Locate the cell with the specified text and output its [X, Y] center coordinate. 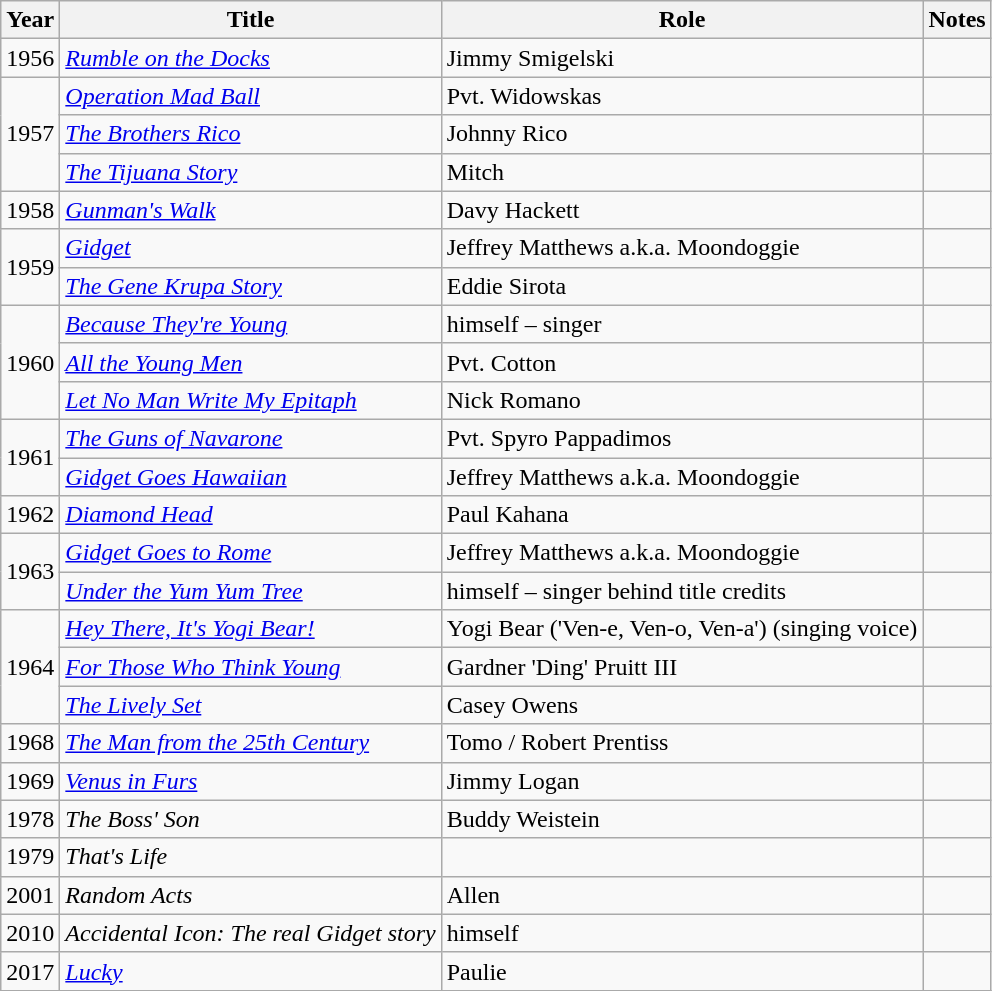
Yogi Bear ('Ven-e, Ven-o, Ven-a') (singing voice) [682, 629]
1964 [30, 667]
Let No Man Write My Epitaph [250, 400]
himself – singer behind title credits [682, 591]
That's Life [250, 857]
Gidget Goes to Rome [250, 553]
1958 [30, 210]
Random Acts [250, 895]
Davy Hackett [682, 210]
1968 [30, 743]
Gardner 'Ding' Pruitt III [682, 667]
Rumble on the Docks [250, 58]
Gunman's Walk [250, 210]
himself – singer [682, 324]
1979 [30, 857]
2001 [30, 895]
1962 [30, 515]
1969 [30, 781]
Pvt. Widowskas [682, 96]
Gidget Goes Hawaiian [250, 477]
Role [682, 20]
Lucky [250, 971]
Paulie [682, 971]
The Lively Set [250, 705]
Mitch [682, 172]
Diamond Head [250, 515]
Because They're Young [250, 324]
Jimmy Logan [682, 781]
The Tijuana Story [250, 172]
Under the Yum Yum Tree [250, 591]
1957 [30, 134]
Nick Romano [682, 400]
1959 [30, 267]
Venus in Furs [250, 781]
The Brothers Rico [250, 134]
1961 [30, 457]
2017 [30, 971]
Pvt. Spyro Pappadimos [682, 438]
1960 [30, 362]
Tomo / Robert Prentiss [682, 743]
Johnny Rico [682, 134]
Jimmy Smigelski [682, 58]
1978 [30, 819]
Accidental Icon: The real Gidget story [250, 933]
1963 [30, 572]
Pvt. Cotton [682, 362]
The Man from the 25th Century [250, 743]
Operation Mad Ball [250, 96]
The Guns of Navarone [250, 438]
Title [250, 20]
Gidget [250, 248]
Casey Owens [682, 705]
himself [682, 933]
The Gene Krupa Story [250, 286]
2010 [30, 933]
Buddy Weistein [682, 819]
Paul Kahana [682, 515]
For Those Who Think Young [250, 667]
Year [30, 20]
1956 [30, 58]
Eddie Sirota [682, 286]
The Boss' Son [250, 819]
Notes [957, 20]
Allen [682, 895]
Hey There, It's Yogi Bear! [250, 629]
All the Young Men [250, 362]
